Find where the given text appears and provide that cell's center as [x, y] coordinate. 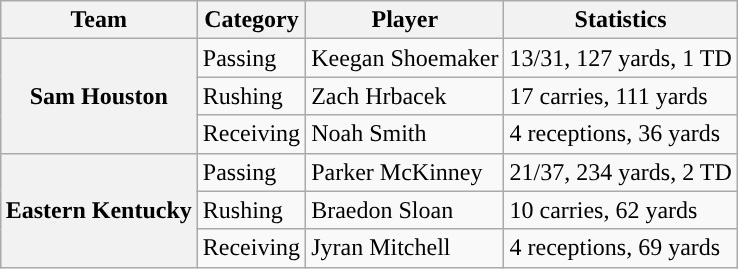
Parker McKinney [405, 172]
13/31, 127 yards, 1 TD [620, 58]
17 carries, 111 yards [620, 96]
Braedon Sloan [405, 210]
21/37, 234 yards, 2 TD [620, 172]
Keegan Shoemaker [405, 58]
Zach Hrbacek [405, 96]
Eastern Kentucky [98, 210]
4 receptions, 69 yards [620, 248]
Statistics [620, 20]
10 carries, 62 yards [620, 210]
4 receptions, 36 yards [620, 134]
Player [405, 20]
Sam Houston [98, 96]
Category [251, 20]
Jyran Mitchell [405, 248]
Team [98, 20]
Noah Smith [405, 134]
